Detect which cell encompasses the target text, then output its [X, Y] center coordinate. 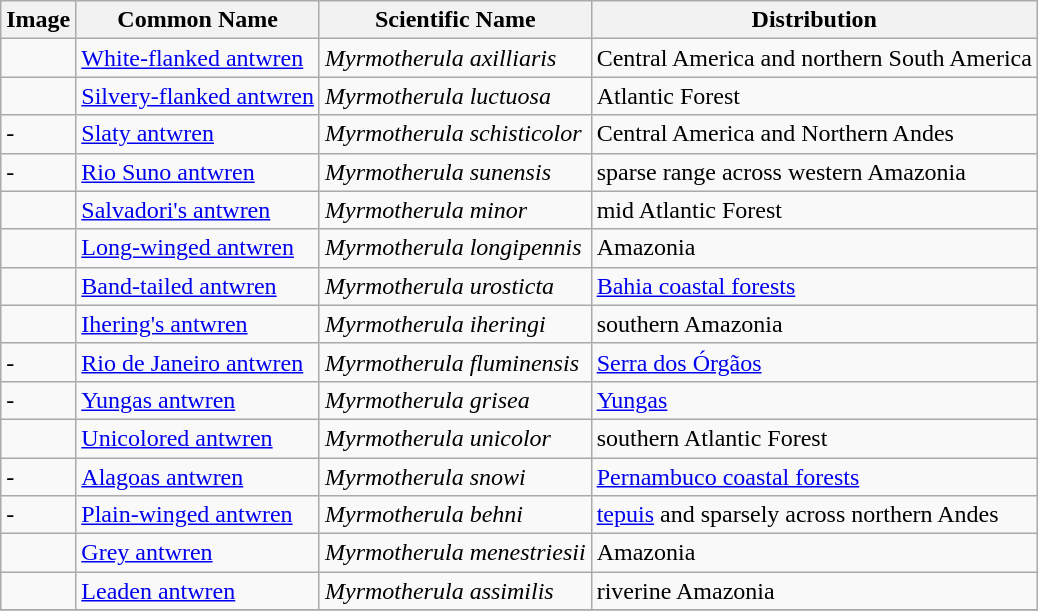
Slaty antwren [198, 134]
tepuis and sparsely across northern Andes [814, 515]
southern Atlantic Forest [814, 438]
Ihering's antwren [198, 324]
Rio de Janeiro antwren [198, 362]
Leaden antwren [198, 591]
Myrmotherula behni [455, 515]
Band-tailed antwren [198, 286]
Myrmotherula luctuosa [455, 96]
Long-winged antwren [198, 248]
southern Amazonia [814, 324]
Rio Suno antwren [198, 172]
Myrmotherula minor [455, 210]
Myrmotherula urosticta [455, 286]
White-flanked antwren [198, 58]
Atlantic Forest [814, 96]
Myrmotherula iheringi [455, 324]
Central America and northern South America [814, 58]
sparse range across western Amazonia [814, 172]
Myrmotherula unicolor [455, 438]
Myrmotherula snowi [455, 477]
Myrmotherula schisticolor [455, 134]
Yungas antwren [198, 400]
Myrmotherula axilliaris [455, 58]
Myrmotherula menestriesii [455, 553]
Yungas [814, 400]
Myrmotherula grisea [455, 400]
Pernambuco coastal forests [814, 477]
Serra dos Órgãos [814, 362]
Distribution [814, 20]
Salvadori's antwren [198, 210]
Silvery-flanked antwren [198, 96]
Grey antwren [198, 553]
Plain-winged antwren [198, 515]
Alagoas antwren [198, 477]
Unicolored antwren [198, 438]
Scientific Name [455, 20]
Bahia coastal forests [814, 286]
Central America and Northern Andes [814, 134]
Common Name [198, 20]
Myrmotherula assimilis [455, 591]
riverine Amazonia [814, 591]
Image [38, 20]
Myrmotherula longipennis [455, 248]
mid Atlantic Forest [814, 210]
Myrmotherula sunensis [455, 172]
Myrmotherula fluminensis [455, 362]
